Find where the given text appears and provide that cell's center as [x, y] coordinate. 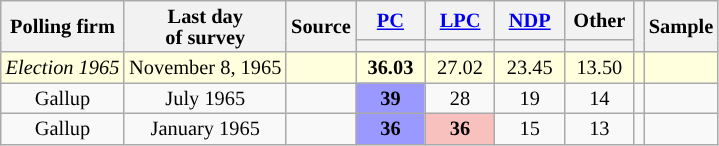
Election 1965 [62, 68]
Last day of survey [205, 26]
15 [530, 128]
13.50 [600, 68]
Source [320, 26]
November 8, 1965 [205, 68]
PC [391, 20]
13 [600, 128]
Polling firm [62, 26]
36.03 [391, 68]
28 [460, 98]
July 1965 [205, 98]
NDP [530, 20]
Other [600, 20]
Sample [681, 26]
LPC [460, 20]
19 [530, 98]
14 [600, 98]
January 1965 [205, 128]
39 [391, 98]
27.02 [460, 68]
23.45 [530, 68]
